Provide the (x, y) coordinate of the cell's center where the given text is located.  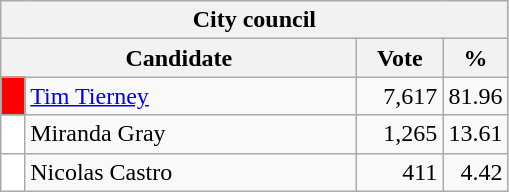
City council (254, 20)
1,265 (400, 134)
Tim Tierney (191, 96)
Vote (400, 58)
Miranda Gray (191, 134)
4.42 (476, 172)
Nicolas Castro (191, 172)
13.61 (476, 134)
7,617 (400, 96)
411 (400, 172)
% (476, 58)
81.96 (476, 96)
Candidate (179, 58)
